Extract the (x, y) coordinate from the center of the cell holding the provided text.  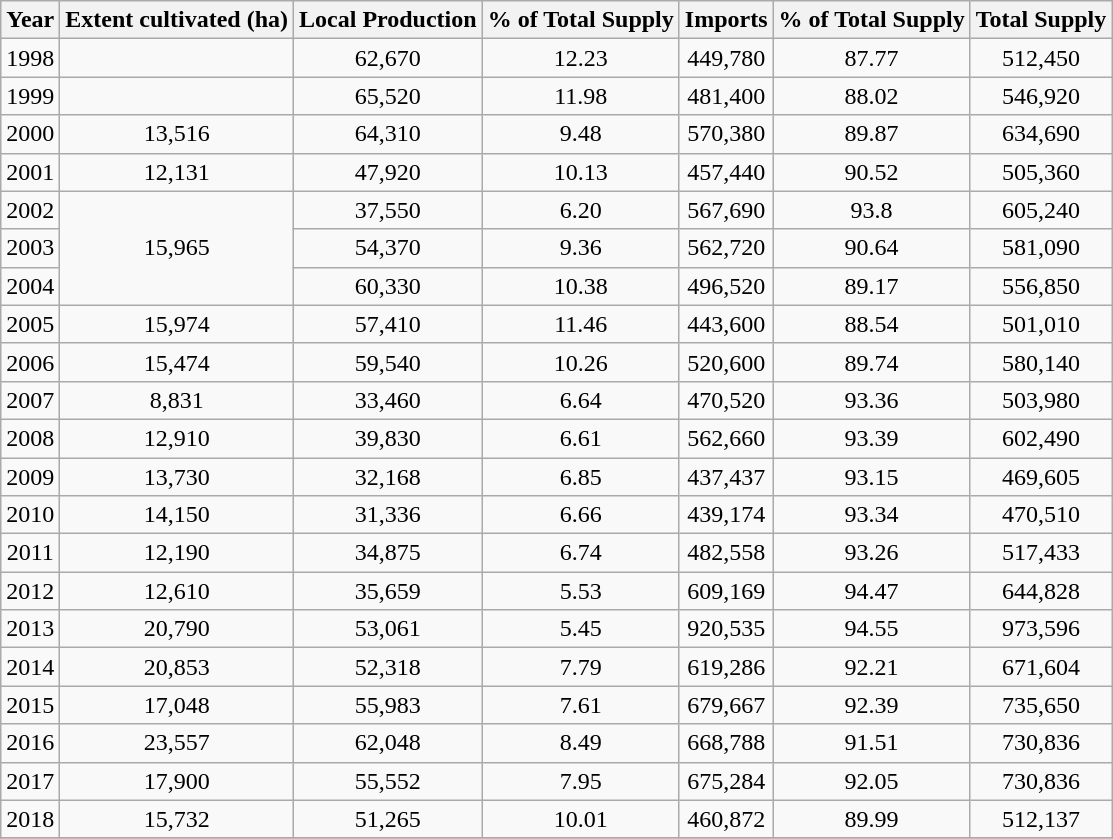
469,605 (1041, 477)
470,520 (726, 400)
93.34 (872, 515)
567,690 (726, 210)
10.26 (580, 362)
9.36 (580, 248)
619,286 (726, 667)
496,520 (726, 286)
439,174 (726, 515)
675,284 (726, 781)
2002 (30, 210)
91.51 (872, 743)
920,535 (726, 629)
93.36 (872, 400)
89.17 (872, 286)
94.47 (872, 591)
6.20 (580, 210)
93.26 (872, 553)
94.55 (872, 629)
2017 (30, 781)
503,980 (1041, 400)
6.74 (580, 553)
460,872 (726, 819)
92.39 (872, 705)
2018 (30, 819)
2011 (30, 553)
52,318 (388, 667)
2012 (30, 591)
55,552 (388, 781)
1999 (30, 96)
15,974 (177, 324)
9.48 (580, 134)
668,788 (726, 743)
Total Supply (1041, 20)
93.39 (872, 438)
679,667 (726, 705)
13,730 (177, 477)
14,150 (177, 515)
581,090 (1041, 248)
2016 (30, 743)
90.64 (872, 248)
64,310 (388, 134)
11.98 (580, 96)
10.13 (580, 172)
47,920 (388, 172)
735,650 (1041, 705)
17,048 (177, 705)
89.74 (872, 362)
31,336 (388, 515)
39,830 (388, 438)
92.05 (872, 781)
973,596 (1041, 629)
2001 (30, 172)
6.85 (580, 477)
Extent cultivated (ha) (177, 20)
13,516 (177, 134)
512,450 (1041, 58)
580,140 (1041, 362)
644,828 (1041, 591)
2007 (30, 400)
481,400 (726, 96)
12,910 (177, 438)
6.64 (580, 400)
2003 (30, 248)
34,875 (388, 553)
20,853 (177, 667)
605,240 (1041, 210)
Imports (726, 20)
93.8 (872, 210)
15,474 (177, 362)
88.02 (872, 96)
92.21 (872, 667)
671,604 (1041, 667)
505,360 (1041, 172)
2013 (30, 629)
88.54 (872, 324)
2000 (30, 134)
62,670 (388, 58)
570,380 (726, 134)
59,540 (388, 362)
12,190 (177, 553)
15,965 (177, 248)
17,900 (177, 781)
2005 (30, 324)
54,370 (388, 248)
2010 (30, 515)
89.87 (872, 134)
556,850 (1041, 286)
8,831 (177, 400)
Local Production (388, 20)
10.38 (580, 286)
517,433 (1041, 553)
6.61 (580, 438)
2014 (30, 667)
Year (30, 20)
12,610 (177, 591)
449,780 (726, 58)
2004 (30, 286)
7.61 (580, 705)
57,410 (388, 324)
11.46 (580, 324)
53,061 (388, 629)
7.95 (580, 781)
6.66 (580, 515)
5.45 (580, 629)
55,983 (388, 705)
2008 (30, 438)
5.53 (580, 591)
609,169 (726, 591)
15,732 (177, 819)
32,168 (388, 477)
482,558 (726, 553)
2009 (30, 477)
7.79 (580, 667)
512,137 (1041, 819)
10.01 (580, 819)
8.49 (580, 743)
602,490 (1041, 438)
501,010 (1041, 324)
437,437 (726, 477)
20,790 (177, 629)
470,510 (1041, 515)
1998 (30, 58)
33,460 (388, 400)
23,557 (177, 743)
62,048 (388, 743)
87.77 (872, 58)
60,330 (388, 286)
35,659 (388, 591)
90.52 (872, 172)
457,440 (726, 172)
562,720 (726, 248)
2006 (30, 362)
634,690 (1041, 134)
562,660 (726, 438)
520,600 (726, 362)
37,550 (388, 210)
93.15 (872, 477)
51,265 (388, 819)
12,131 (177, 172)
2015 (30, 705)
12.23 (580, 58)
443,600 (726, 324)
65,520 (388, 96)
546,920 (1041, 96)
89.99 (872, 819)
